Capture the cell that displays the provided text and extract its [X, Y] central coordinate. 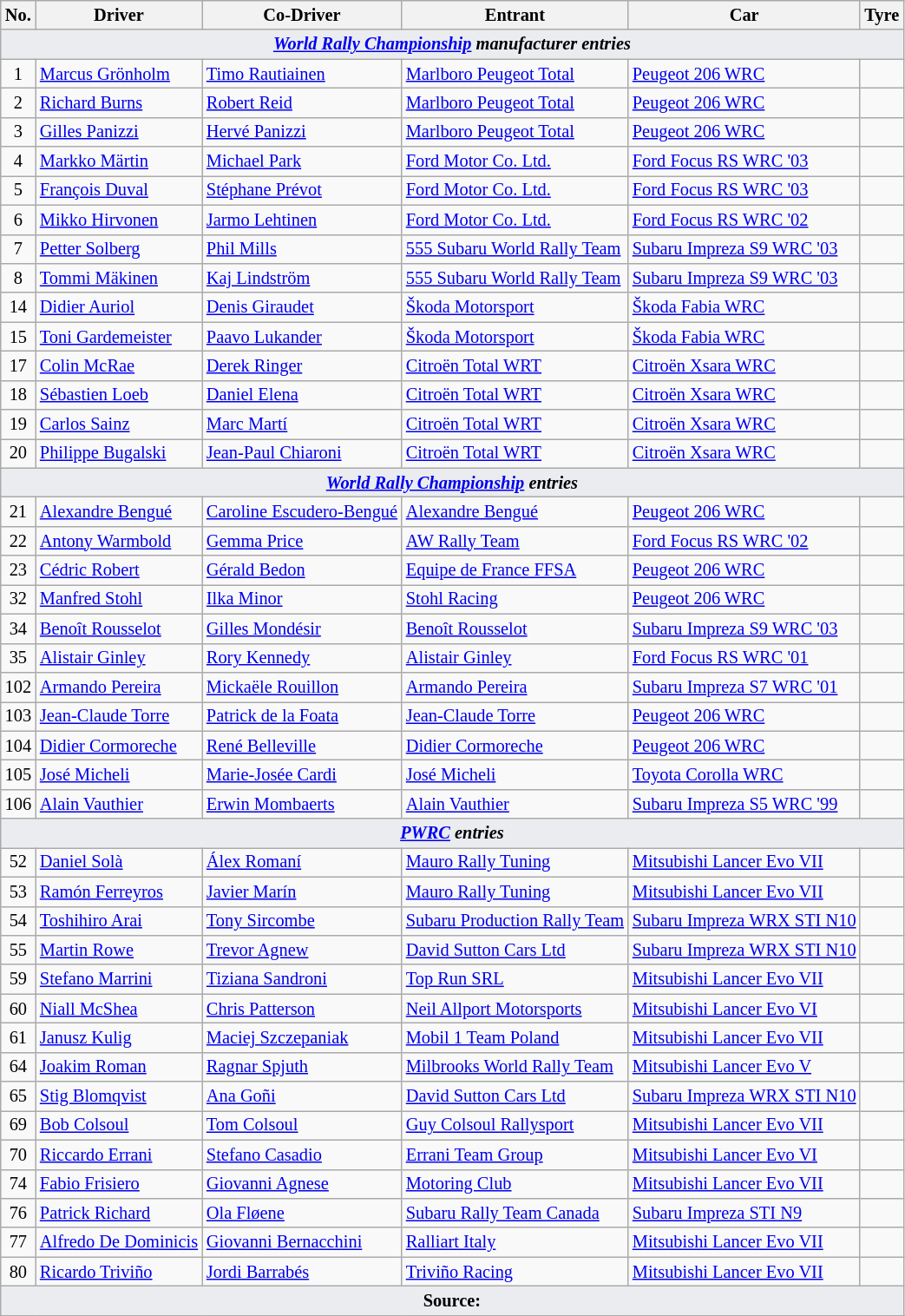
Mitsubishi Lancer Evo V [744, 1067]
Denis Giraudet [302, 307]
Top Run SRL [515, 979]
1 [18, 74]
Ana Goñi [302, 1096]
Tom Colsoul [302, 1125]
Gérald Bedon [302, 570]
Daniel Solà [119, 862]
René Belleville [302, 746]
17 [18, 365]
Stéphane Prévot [302, 190]
Sébastien Loeb [119, 395]
World Rally Championship manufacturer entries [452, 44]
Niall McShea [119, 1009]
Giovanni Bernacchini [302, 1242]
3 [18, 132]
Kaj Lindström [302, 278]
Subaru Rally Team Canada [515, 1213]
Mikko Hirvonen [119, 220]
52 [18, 862]
Triviño Racing [515, 1272]
Alfredo De Dominicis [119, 1242]
Motoring Club [515, 1184]
Hervé Panizzi [302, 132]
PWRC entries [452, 833]
Caroline Escudero-Bengué [302, 511]
105 [18, 774]
Markko Märtin [119, 161]
21 [18, 511]
Robert Reid [302, 102]
Marc Martí [302, 424]
Derek Ringer [302, 365]
Erwin Mombaerts [302, 804]
106 [18, 804]
Antony Warmbold [119, 541]
70 [18, 1155]
15 [18, 337]
Gemma Price [302, 541]
80 [18, 1272]
22 [18, 541]
60 [18, 1009]
Errani Team Group [515, 1155]
François Duval [119, 190]
Phil Mills [302, 249]
Ramón Ferreyros [119, 892]
74 [18, 1184]
104 [18, 746]
Gilles Panizzi [119, 132]
Michael Park [302, 161]
World Rally Championship entries [452, 483]
76 [18, 1213]
Richard Burns [119, 102]
65 [18, 1096]
Milbrooks World Rally Team [515, 1067]
Source: [452, 1300]
Didier Auriol [119, 307]
34 [18, 628]
7 [18, 249]
59 [18, 979]
Patrick Richard [119, 1213]
Trevor Agnew [302, 950]
Jean-Paul Chiaroni [302, 453]
6 [18, 220]
55 [18, 950]
Javier Marín [302, 892]
18 [18, 395]
Patrick de la Foata [302, 716]
Cédric Robert [119, 570]
Ola Fløene [302, 1213]
14 [18, 307]
32 [18, 599]
69 [18, 1125]
64 [18, 1067]
Manfred Stohl [119, 599]
Timo Rautiainen [302, 74]
Ralliart Italy [515, 1242]
Jarmo Lehtinen [302, 220]
Mickaële Rouillon [302, 687]
Entrant [515, 15]
Toshihiro Arai [119, 921]
Marcus Grönholm [119, 74]
Driver [119, 15]
Guy Colsoul Rallysport [515, 1125]
35 [18, 658]
23 [18, 570]
Giovanni Agnese [302, 1184]
Gilles Mondésir [302, 628]
Ricardo Triviño [119, 1272]
19 [18, 424]
Daniel Elena [302, 395]
4 [18, 161]
Martin Rowe [119, 950]
Car [744, 15]
Janusz Kulig [119, 1037]
61 [18, 1037]
20 [18, 453]
Paavo Lukander [302, 337]
Subaru Impreza S7 WRC '01 [744, 687]
Álex Romaní [302, 862]
Tony Sircombe [302, 921]
103 [18, 716]
Co-Driver [302, 15]
Ilka Minor [302, 599]
Stohl Racing [515, 599]
Chris Patterson [302, 1009]
Marie-Josée Cardi [302, 774]
Rory Kennedy [302, 658]
5 [18, 190]
Tiziana Sandroni [302, 979]
Subaru Impreza STI N9 [744, 1213]
AW Rally Team [515, 541]
Subaru Production Rally Team [515, 921]
53 [18, 892]
8 [18, 278]
Equipe de France FFSA [515, 570]
Neil Allport Motorsports [515, 1009]
Ragnar Spjuth [302, 1067]
Toni Gardemeister [119, 337]
Tommi Mäkinen [119, 278]
Petter Solberg [119, 249]
Toyota Corolla WRC [744, 774]
2 [18, 102]
Philippe Bugalski [119, 453]
Stefano Casadio [302, 1155]
Colin McRae [119, 365]
Joakim Roman [119, 1067]
102 [18, 687]
Maciej Szczepaniak [302, 1037]
Riccardo Errani [119, 1155]
Tyre [882, 15]
Subaru Impreza S5 WRC '99 [744, 804]
Ford Focus RS WRC '01 [744, 658]
Mobil 1 Team Poland [515, 1037]
Stig Blomqvist [119, 1096]
Jordi Barrabés [302, 1272]
Stefano Marrini [119, 979]
Carlos Sainz [119, 424]
No. [18, 15]
54 [18, 921]
Fabio Frisiero [119, 1184]
Bob Colsoul [119, 1125]
77 [18, 1242]
